Scan for the cell matching the given text and deliver its [X, Y] coordinate at center. 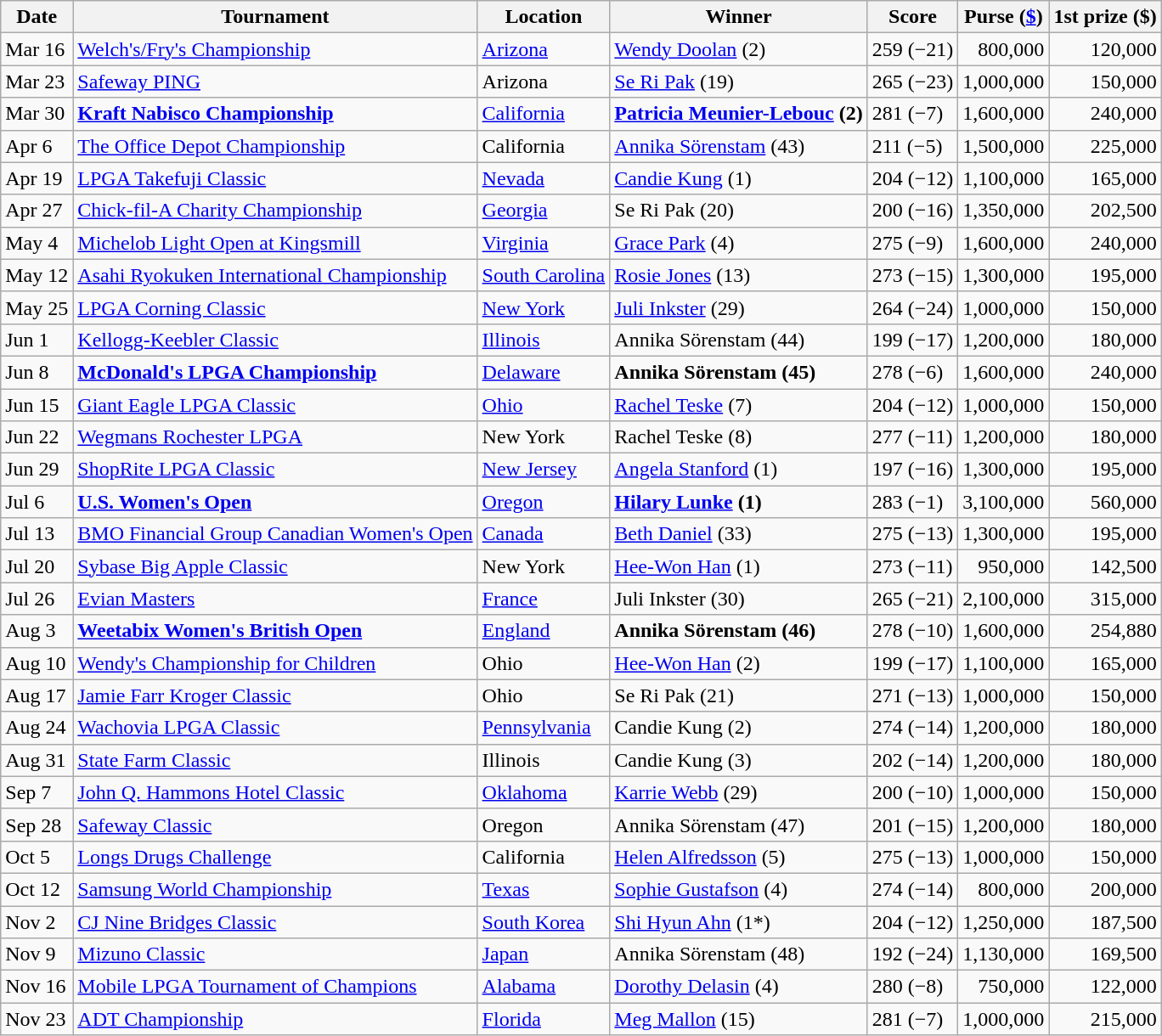
201 (−15) [912, 825]
LPGA Takefuji Classic [275, 178]
Score [912, 17]
Apr 27 [37, 211]
275 (−9) [912, 243]
280 (−8) [912, 987]
Annika Sörenstam (44) [739, 340]
Virginia [544, 243]
Aug 10 [37, 663]
Jun 22 [37, 437]
Welch's/Fry's Championship [275, 49]
Michelob Light Open at Kingsmill [275, 243]
Angela Stanford (1) [739, 470]
200 (−16) [912, 211]
3,100,000 [1004, 502]
Nov 9 [37, 954]
Sep 28 [37, 825]
Jul 20 [37, 566]
Georgia [544, 211]
May 4 [37, 243]
950,000 [1004, 566]
560,000 [1105, 502]
Juli Inkster (29) [739, 307]
1,250,000 [1004, 921]
Texas [544, 889]
278 (−10) [912, 631]
State Farm Classic [275, 760]
May 12 [37, 275]
120,000 [1105, 49]
Wendy Doolan (2) [739, 49]
Apr 19 [37, 178]
Hee-Won Han (2) [739, 663]
Nov 16 [37, 987]
215,000 [1105, 1019]
Jun 1 [37, 340]
283 (−1) [912, 502]
Mobile LPGA Tournament of Champions [275, 987]
750,000 [1004, 987]
Wendy's Championship for Children [275, 663]
Chick-fil-A Charity Championship [275, 211]
Kraft Nabisco Championship [275, 114]
122,000 [1105, 987]
ShopRite LPGA Classic [275, 470]
South Carolina [544, 275]
Annika Sörenstam (46) [739, 631]
1,350,000 [1004, 211]
Hee-Won Han (1) [739, 566]
Aug 31 [37, 760]
CJ Nine Bridges Classic [275, 921]
225,000 [1105, 146]
1,500,000 [1004, 146]
192 (−24) [912, 954]
Candie Kung (1) [739, 178]
277 (−11) [912, 437]
Longs Drugs Challenge [275, 857]
Weetabix Women's British Open [275, 631]
Evian Masters [275, 599]
259 (−21) [912, 49]
254,880 [1105, 631]
Annika Sörenstam (43) [739, 146]
Nov 23 [37, 1019]
265 (−23) [912, 82]
Jun 29 [37, 470]
Rachel Teske (8) [739, 437]
Patricia Meunier-Lebouc (2) [739, 114]
LPGA Corning Classic [275, 307]
197 (−16) [912, 470]
Winner [739, 17]
278 (−6) [912, 372]
Wachovia LPGA Classic [275, 728]
New Jersey [544, 470]
Alabama [544, 987]
John Q. Hammons Hotel Classic [275, 792]
Rachel Teske (7) [739, 405]
May 25 [37, 307]
273 (−15) [912, 275]
Se Ri Pak (20) [739, 211]
Aug 24 [37, 728]
France [544, 599]
McDonald's LPGA Championship [275, 372]
Annika Sörenstam (48) [739, 954]
Sophie Gustafson (4) [739, 889]
Candie Kung (3) [739, 760]
200,000 [1105, 889]
265 (−21) [912, 599]
202,500 [1105, 211]
Candie Kung (2) [739, 728]
Annika Sörenstam (45) [739, 372]
BMO Financial Group Canadian Women's Open [275, 534]
142,500 [1105, 566]
Jun 8 [37, 372]
Mar 23 [37, 82]
Delaware [544, 372]
Japan [544, 954]
Hilary Lunke (1) [739, 502]
Helen Alfredsson (5) [739, 857]
315,000 [1105, 599]
Asahi Ryokuken International Championship [275, 275]
Wegmans Rochester LPGA [275, 437]
Giant Eagle LPGA Classic [275, 405]
Tournament [275, 17]
Karrie Webb (29) [739, 792]
Meg Mallon (15) [739, 1019]
211 (−5) [912, 146]
Se Ri Pak (19) [739, 82]
Rosie Jones (13) [739, 275]
U.S. Women's Open [275, 502]
Nov 2 [37, 921]
Aug 3 [37, 631]
1st prize ($) [1105, 17]
1,130,000 [1004, 954]
Location [544, 17]
202 (−14) [912, 760]
Mizuno Classic [275, 954]
Florida [544, 1019]
Mar 16 [37, 49]
Oct 12 [37, 889]
The Office Depot Championship [275, 146]
Purse ($) [1004, 17]
Juli Inkster (30) [739, 599]
Se Ri Pak (21) [739, 695]
187,500 [1105, 921]
Jul 13 [37, 534]
200 (−10) [912, 792]
Jul 26 [37, 599]
Oklahoma [544, 792]
169,500 [1105, 954]
Nevada [544, 178]
Dorothy Delasin (4) [739, 987]
ADT Championship [275, 1019]
Annika Sörenstam (47) [739, 825]
Sybase Big Apple Classic [275, 566]
Mar 30 [37, 114]
273 (−11) [912, 566]
264 (−24) [912, 307]
2,100,000 [1004, 599]
Jul 6 [37, 502]
271 (−13) [912, 695]
Oct 5 [37, 857]
Samsung World Championship [275, 889]
Jamie Farr Kroger Classic [275, 695]
Kellogg-Keebler Classic [275, 340]
Date [37, 17]
Canada [544, 534]
Safeway Classic [275, 825]
Sep 7 [37, 792]
Shi Hyun Ahn (1*) [739, 921]
England [544, 631]
Apr 6 [37, 146]
Jun 15 [37, 405]
Grace Park (4) [739, 243]
South Korea [544, 921]
Pennsylvania [544, 728]
Aug 17 [37, 695]
Beth Daniel (33) [739, 534]
Safeway PING [275, 82]
